Return the [X, Y] coordinate for the center point of the cell that contains the specified text.  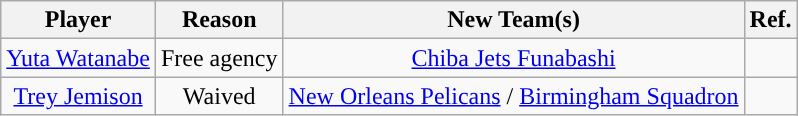
Ref. [770, 20]
Trey Jemison [78, 96]
Player [78, 20]
Free agency [219, 58]
Reason [219, 20]
Waived [219, 96]
New Team(s) [514, 20]
New Orleans Pelicans / Birmingham Squadron [514, 96]
Yuta Watanabe [78, 58]
Chiba Jets Funabashi [514, 58]
